Find where the given text appears and provide that cell's center as (x, y) coordinate. 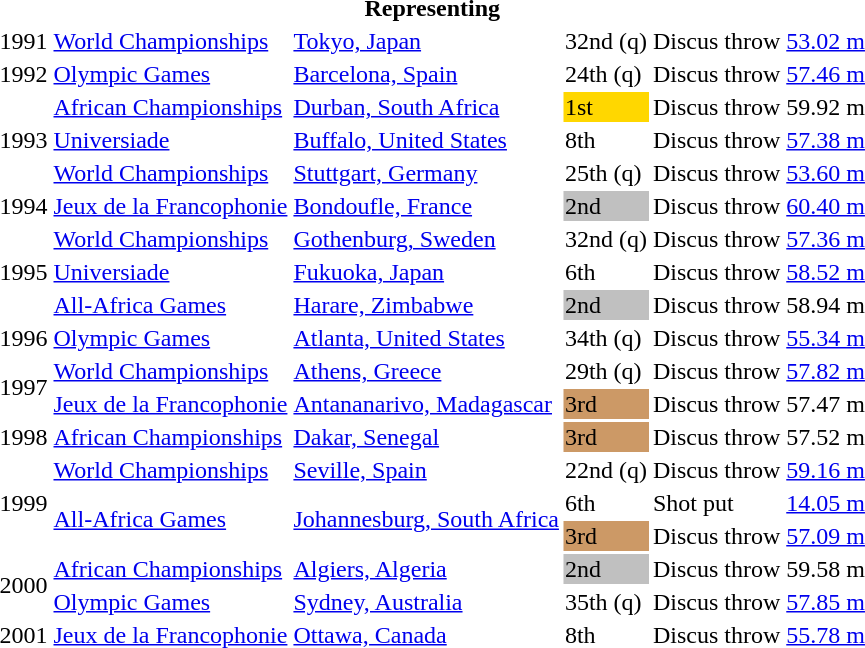
Athens, Greece (426, 371)
Gothenburg, Sweden (426, 239)
Stuttgart, Germany (426, 173)
Shot put (716, 503)
Atlanta, United States (426, 338)
25th (q) (606, 173)
Harare, Zimbabwe (426, 305)
34th (q) (606, 338)
Antananarivo, Madagascar (426, 404)
Durban, South Africa (426, 107)
24th (q) (606, 74)
Seville, Spain (426, 470)
Tokyo, Japan (426, 41)
8th (606, 140)
Buffalo, United States (426, 140)
Bondoufle, France (426, 206)
Algiers, Algeria (426, 569)
Fukuoka, Japan (426, 272)
35th (q) (606, 602)
1st (606, 107)
Dakar, Senegal (426, 437)
29th (q) (606, 371)
Sydney, Australia (426, 602)
Barcelona, Spain (426, 74)
22nd (q) (606, 470)
Johannesburg, South Africa (426, 520)
